Capture the cell that displays the provided text and extract its (x, y) central coordinate. 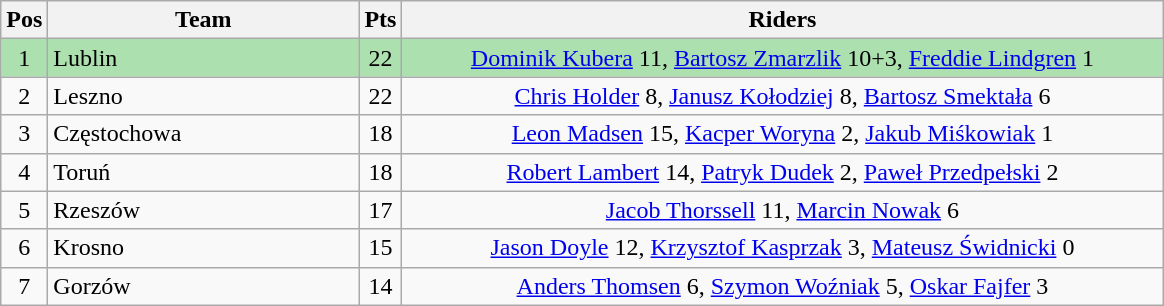
Gorzów (204, 286)
Anders Thomsen 6, Szymon Woźniak 5, Oskar Fajfer 3 (782, 286)
17 (380, 210)
15 (380, 248)
Toruń (204, 172)
Chris Holder 8, Janusz Kołodziej 8, Bartosz Smektała 6 (782, 96)
7 (24, 286)
6 (24, 248)
Rzeszów (204, 210)
Riders (782, 20)
Leon Madsen 15, Kacper Woryna 2, Jakub Miśkowiak 1 (782, 134)
Pos (24, 20)
4 (24, 172)
Dominik Kubera 11, Bartosz Zmarzlik 10+3, Freddie Lindgren 1 (782, 58)
5 (24, 210)
Robert Lambert 14, Patryk Dudek 2, Paweł Przedpełski 2 (782, 172)
Lublin (204, 58)
14 (380, 286)
3 (24, 134)
Leszno (204, 96)
Częstochowa (204, 134)
Team (204, 20)
Jacob Thorssell 11, Marcin Nowak 6 (782, 210)
2 (24, 96)
1 (24, 58)
Jason Doyle 12, Krzysztof Kasprzak 3, Mateusz Świdnicki 0 (782, 248)
Krosno (204, 248)
Pts (380, 20)
